Extract the (x, y) coordinate from the center of the cell holding the provided text.  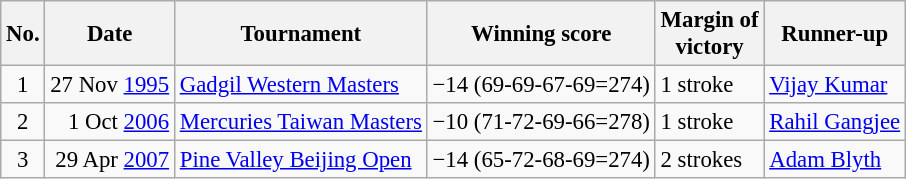
Margin ofvictory (710, 34)
Vijay Kumar (835, 85)
2 strokes (710, 160)
−14 (65-72-68-69=274) (541, 160)
1 Oct 2006 (110, 122)
Runner-up (835, 34)
Mercuries Taiwan Masters (300, 122)
29 Apr 2007 (110, 160)
No. (23, 34)
Date (110, 34)
Rahil Gangjee (835, 122)
−14 (69-69-67-69=274) (541, 85)
3 (23, 160)
1 (23, 85)
Gadgil Western Masters (300, 85)
Pine Valley Beijing Open (300, 160)
27 Nov 1995 (110, 85)
2 (23, 122)
Tournament (300, 34)
Winning score (541, 34)
−10 (71-72-69-66=278) (541, 122)
Adam Blyth (835, 160)
